Pinpoint the cell where the given text exists, returning its [X, Y] midpoint coordinate. 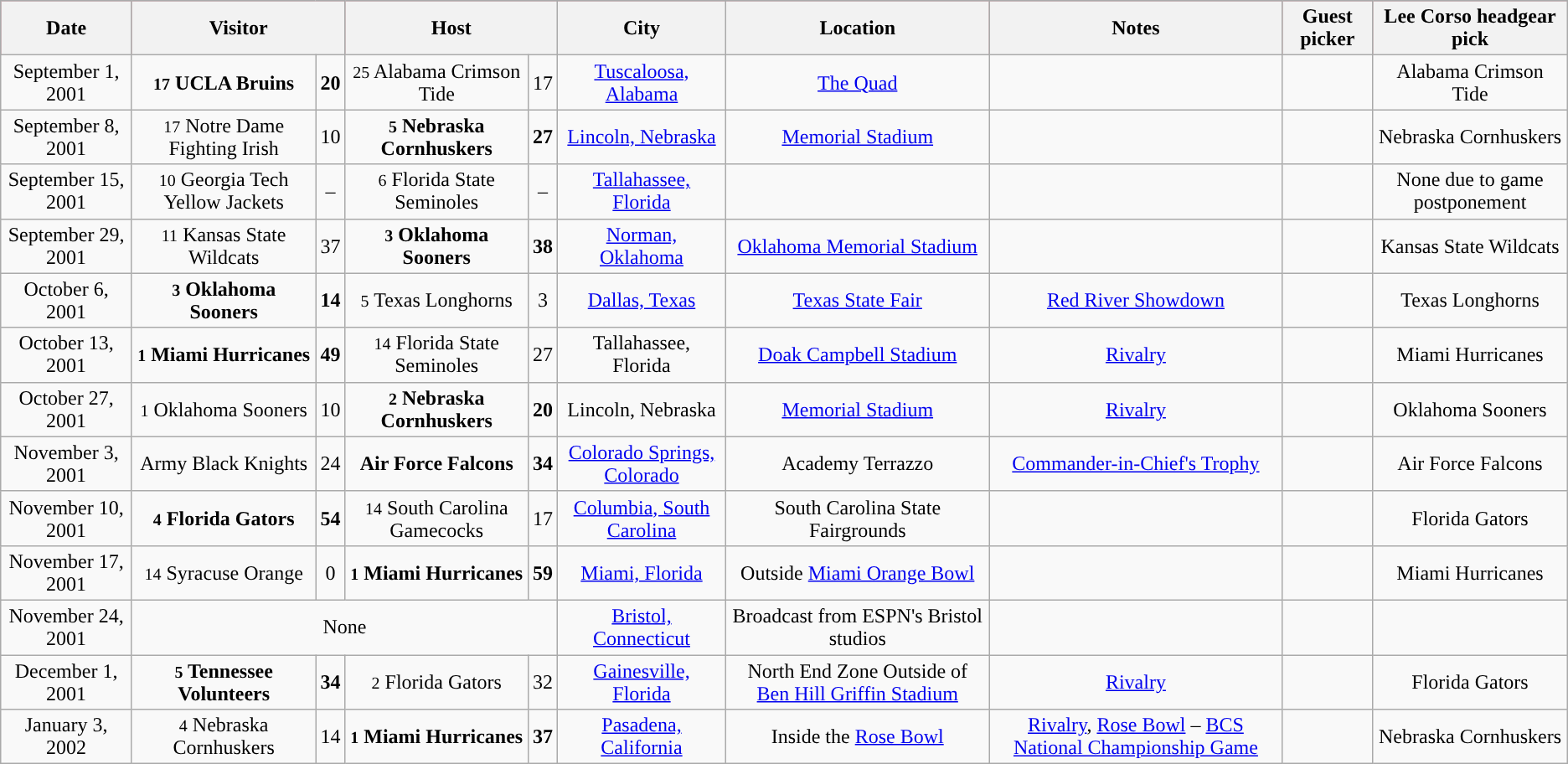
September 8, 2001 [67, 137]
Oklahoma Memorial Stadium [858, 246]
October 27, 2001 [67, 409]
Colorado Springs, Colorado [642, 464]
49 [330, 355]
10 Georgia Tech Yellow Jackets [223, 191]
The Quad [858, 82]
Location [858, 28]
Oklahoma Sooners [1470, 409]
Academy Terrazzo [858, 464]
14 Syracuse Orange [223, 573]
Texas State Fair [858, 300]
Guest picker [1328, 28]
Army Black Knights [223, 464]
5 Tennessee Volunteers [223, 682]
Kansas State Wildcats [1470, 246]
0 [330, 573]
October 13, 2001 [67, 355]
Dallas, Texas [642, 300]
Rivalry, Rose Bowl – BCS National Championship Game [1136, 737]
Pasadena, California [642, 737]
Red River Showdown [1136, 300]
South Carolina State Fairgrounds [858, 518]
Commander-in-Chief's Trophy [1136, 464]
32 [543, 682]
Gainesville, Florida [642, 682]
November 10, 2001 [67, 518]
5 Texas Longhorns [437, 300]
Columbia, South Carolina [642, 518]
5 Nebraska Cornhuskers [437, 137]
54 [330, 518]
4 Florida Gators [223, 518]
14 Florida State Seminoles [437, 355]
Norman, Oklahoma [642, 246]
Notes [1136, 28]
59 [543, 573]
Outside Miami Orange Bowl [858, 573]
November 3, 2001 [67, 464]
Doak Campbell Stadium [858, 355]
25 Alabama Crimson Tide [437, 82]
October 6, 2001 [67, 300]
1 Oklahoma Sooners [223, 409]
City [642, 28]
Alabama Crimson Tide [1470, 82]
September 1, 2001 [67, 82]
14 South Carolina Gamecocks [437, 518]
4 Nebraska Cornhuskers [223, 737]
Tuscaloosa, Alabama [642, 82]
2 Florida Gators [437, 682]
Broadcast from ESPN's Bristol studios [858, 627]
17 Notre Dame Fighting Irish [223, 137]
None [344, 627]
17 UCLA Bruins [223, 82]
Host [451, 28]
Visitor [238, 28]
December 1, 2001 [67, 682]
Lee Corso headgear pick [1470, 28]
Miami, Florida [642, 573]
January 3, 2002 [67, 737]
Date [67, 28]
September 15, 2001 [67, 191]
Texas Longhorns [1470, 300]
Inside the Rose Bowl [858, 737]
September 29, 2001 [67, 246]
November 17, 2001 [67, 573]
North End Zone Outside of Ben Hill Griffin Stadium [858, 682]
11 Kansas State Wildcats [223, 246]
2 Nebraska Cornhuskers [437, 409]
Bristol, Connecticut [642, 627]
6 Florida State Seminoles [437, 191]
38 [543, 246]
24 [330, 464]
None due to game postponement [1470, 191]
3 [543, 300]
November 24, 2001 [67, 627]
